Scan for the cell matching the given text and deliver its [x, y] coordinate at center. 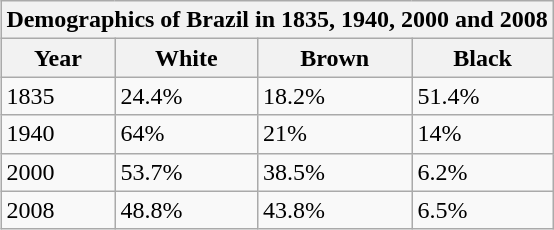
6.5% [482, 210]
Brown [334, 58]
21% [334, 134]
24.4% [186, 96]
1835 [58, 96]
43.8% [334, 210]
51.4% [482, 96]
White [186, 58]
53.7% [186, 172]
Black [482, 58]
Year [58, 58]
2000 [58, 172]
14% [482, 134]
48.8% [186, 210]
18.2% [334, 96]
1940 [58, 134]
6.2% [482, 172]
Demographics of Brazil in 1835, 1940, 2000 and 2008 [277, 20]
38.5% [334, 172]
2008 [58, 210]
64% [186, 134]
